Pinpoint the cell where the given text exists, returning its [X, Y] midpoint coordinate. 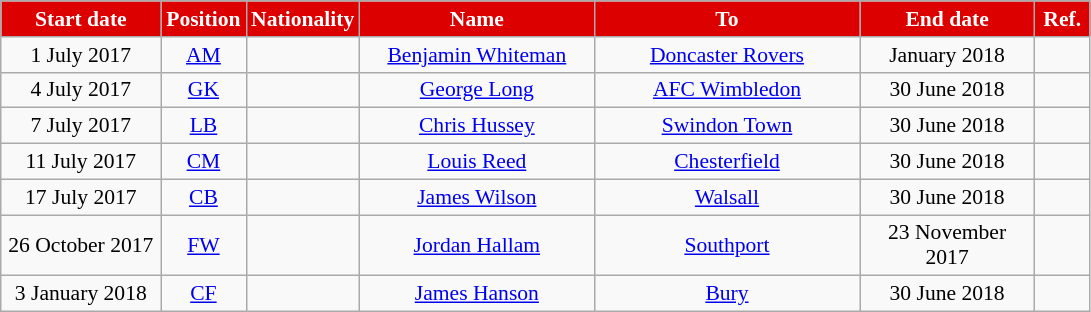
Start date [81, 19]
3 January 2018 [81, 294]
James Wilson [476, 197]
Chesterfield [726, 162]
17 July 2017 [81, 197]
26 October 2017 [81, 246]
January 2018 [948, 55]
James Hanson [476, 294]
Southport [726, 246]
GK [204, 90]
Benjamin Whiteman [476, 55]
Nationality [302, 19]
End date [948, 19]
Bury [726, 294]
Louis Reed [476, 162]
4 July 2017 [81, 90]
FW [204, 246]
Name [476, 19]
Walsall [726, 197]
Ref. [1062, 19]
CF [204, 294]
CB [204, 197]
1 July 2017 [81, 55]
Swindon Town [726, 126]
7 July 2017 [81, 126]
AFC Wimbledon [726, 90]
Doncaster Rovers [726, 55]
Chris Hussey [476, 126]
LB [204, 126]
11 July 2017 [81, 162]
AM [204, 55]
To [726, 19]
CM [204, 162]
George Long [476, 90]
Jordan Hallam [476, 246]
Position [204, 19]
23 November 2017 [948, 246]
